Output the [X, Y] coordinate of the center of the cell containing the given text.  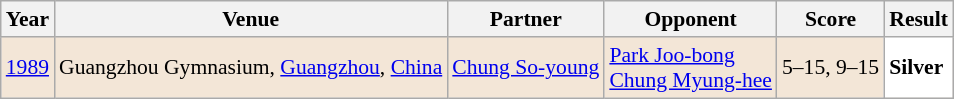
Venue [250, 19]
1989 [28, 68]
Result [918, 19]
Chung So-young [526, 68]
5–15, 9–15 [830, 68]
Guangzhou Gymnasium, Guangzhou, China [250, 68]
Partner [526, 19]
Park Joo-bong Chung Myung-hee [690, 68]
Score [830, 19]
Silver [918, 68]
Year [28, 19]
Opponent [690, 19]
